For the text-containing cell, return its midpoint in [X, Y] coordinate format. 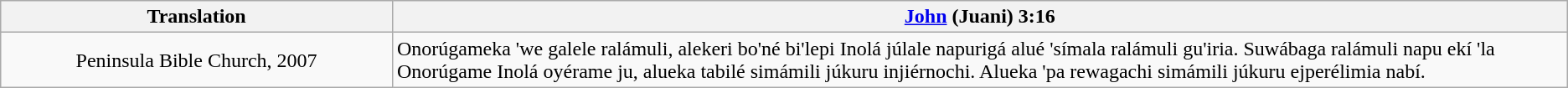
Peninsula Bible Church, 2007 [197, 60]
John (Juani) 3:16 [980, 17]
Translation [197, 17]
